Extract the (x, y) coordinate from the center of the cell holding the provided text.  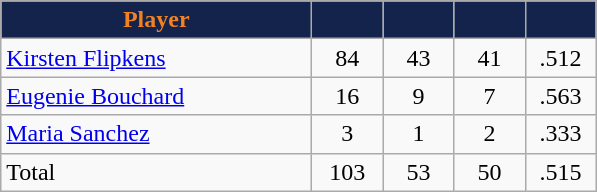
Maria Sanchez (156, 134)
9 (418, 96)
7 (490, 96)
1 (418, 134)
Kirsten Flipkens (156, 58)
84 (348, 58)
103 (348, 172)
.512 (560, 58)
.333 (560, 134)
3 (348, 134)
50 (490, 172)
41 (490, 58)
Total (156, 172)
16 (348, 96)
Player (156, 20)
Eugenie Bouchard (156, 96)
53 (418, 172)
.563 (560, 96)
43 (418, 58)
.515 (560, 172)
2 (490, 134)
